Provide the [X, Y] coordinate of the cell's center where the given text is located.  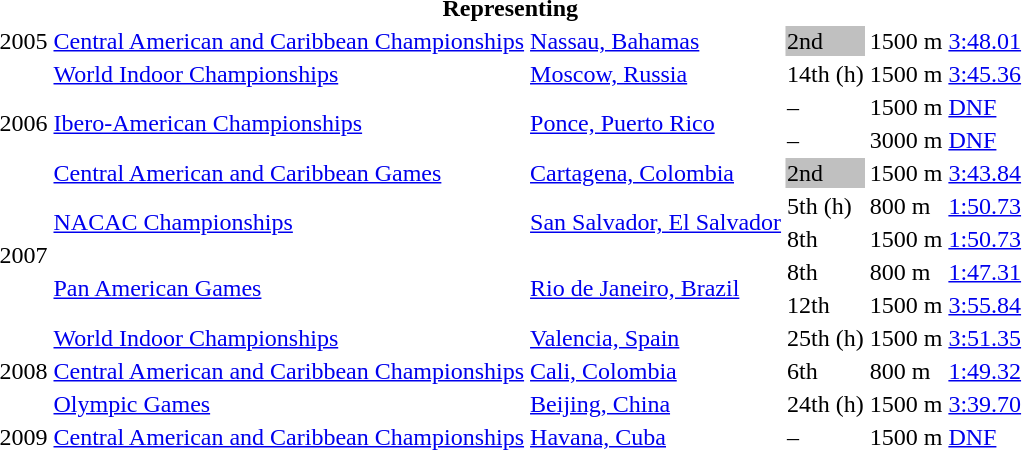
NACAC Championships [289, 222]
Pan American Games [289, 288]
Valencia, Spain [656, 338]
14th (h) [826, 74]
25th (h) [826, 338]
Moscow, Russia [656, 74]
24th (h) [826, 404]
Rio de Janeiro, Brazil [656, 288]
Olympic Games [289, 404]
Ibero-American Championships [289, 124]
Central American and Caribbean Games [289, 173]
Beijing, China [656, 404]
Cartagena, Colombia [656, 173]
6th [826, 371]
5th (h) [826, 206]
Nassau, Bahamas [656, 41]
Ponce, Puerto Rico [656, 124]
Cali, Colombia [656, 371]
3000 m [906, 140]
12th [826, 305]
San Salvador, El Salvador [656, 222]
